Pinpoint the cell where the given text exists, returning its [X, Y] midpoint coordinate. 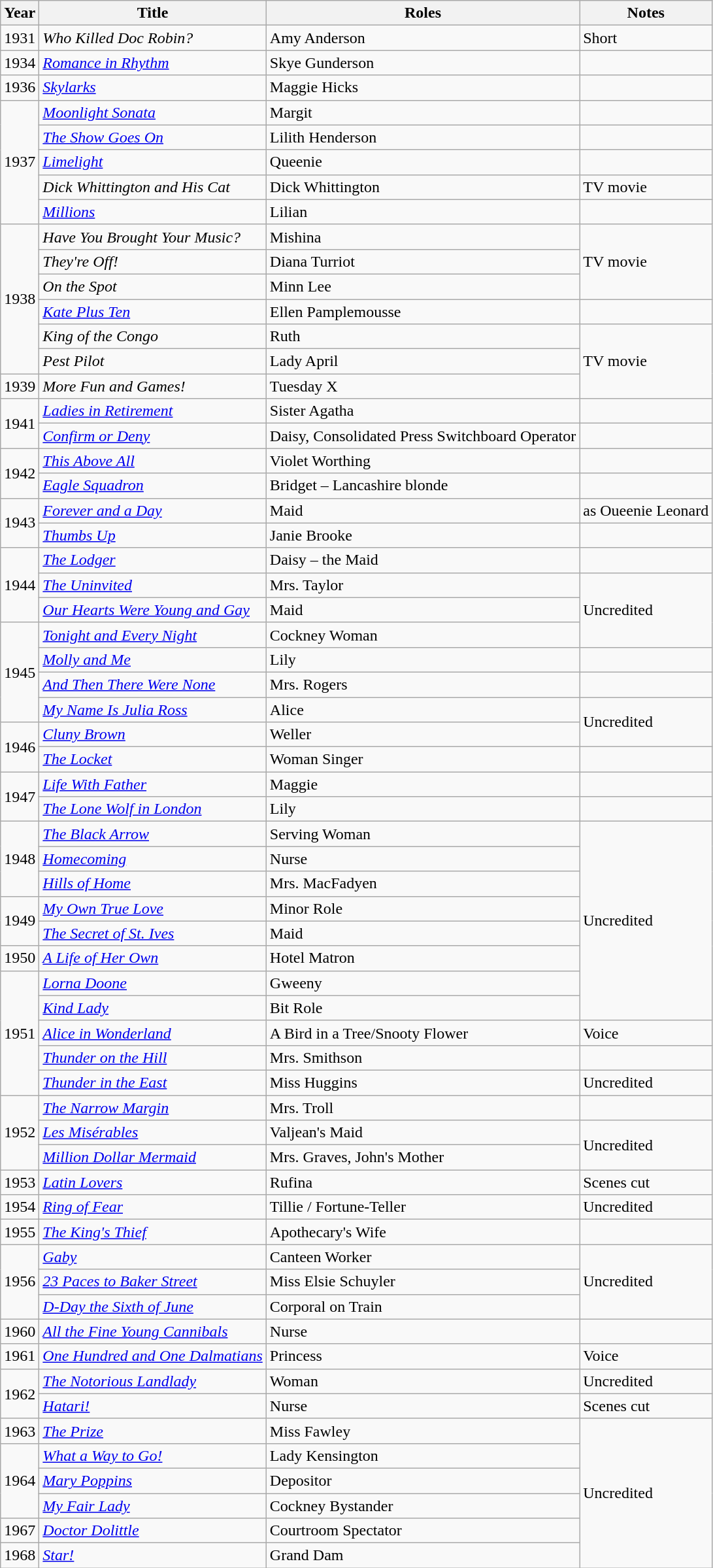
The Uninvited [153, 585]
Alice in Wonderland [153, 1033]
Life With Father [153, 784]
The Secret of St. Ives [153, 933]
Woman Singer [422, 759]
Ring of Fear [153, 1207]
Tonight and Every Night [153, 635]
Pest Pilot [153, 361]
Ruth [422, 337]
Ellen Pamplemousse [422, 312]
My Name Is Julia Ross [153, 709]
Princess [422, 1356]
My Fair Lady [153, 1505]
Eagle Squadron [153, 486]
Grand Dam [422, 1556]
Les Misérables [153, 1133]
A Life of Her Own [153, 958]
Alice [422, 709]
as Oueenie Leonard [646, 510]
Roles [422, 13]
Who Killed Doc Robin? [153, 38]
Doctor Dolittle [153, 1531]
Our Hearts Were Young and Gay [153, 610]
Miss Fawley [422, 1431]
1962 [20, 1393]
Mrs. Troll [422, 1108]
Hotel Matron [422, 958]
23 Paces to Baker Street [153, 1282]
Lady April [422, 361]
Rufina [422, 1182]
The Prize [153, 1431]
The Locket [153, 759]
1949 [20, 921]
And Then There Were None [153, 684]
Star! [153, 1556]
More Fun and Games! [153, 386]
Romance in Rhythm [153, 63]
1954 [20, 1207]
Corporal on Train [422, 1307]
This Above All [153, 461]
On the Spot [153, 286]
Lilian [422, 212]
Kate Plus Ten [153, 312]
Title [153, 13]
Diana Turriot [422, 261]
Lady Kensington [422, 1456]
Dick Whittington [422, 187]
Mrs. Graves, John's Mother [422, 1158]
Daisy, Consolidated Press Switchboard Operator [422, 436]
Margit [422, 112]
Violet Worthing [422, 461]
Sister Agatha [422, 411]
1947 [20, 797]
Thunder on the Hill [153, 1058]
1951 [20, 1033]
Skye Gunderson [422, 63]
Cockney Woman [422, 635]
1939 [20, 386]
Latin Lovers [153, 1182]
Weller [422, 735]
Confirm or Deny [153, 436]
One Hundred and One Dalmatians [153, 1356]
1936 [20, 88]
Mary Poppins [153, 1480]
Moonlight Sonata [153, 112]
The Black Arrow [153, 834]
Mrs. Taylor [422, 585]
The King's Thief [153, 1232]
Woman [422, 1381]
Thumbs Up [153, 535]
Mrs. Rogers [422, 684]
1938 [20, 299]
Apothecary's Wife [422, 1232]
The Notorious Landlady [153, 1381]
1937 [20, 162]
Homecoming [153, 859]
Millions [153, 212]
Year [20, 13]
1953 [20, 1182]
Cluny Brown [153, 735]
1943 [20, 523]
1952 [20, 1133]
1944 [20, 585]
Cockney Bystander [422, 1505]
1941 [20, 424]
Minn Lee [422, 286]
Daisy – the Maid [422, 560]
Amy Anderson [422, 38]
1960 [20, 1331]
1931 [20, 38]
The Lone Wolf in London [153, 809]
The Narrow Margin [153, 1108]
1961 [20, 1356]
Queenie [422, 162]
What a Way to Go! [153, 1456]
D-Day the Sixth of June [153, 1307]
1942 [20, 473]
Short [646, 38]
1968 [20, 1556]
Mrs. MacFadyen [422, 884]
1950 [20, 958]
1964 [20, 1480]
All the Fine Young Cannibals [153, 1331]
King of the Congo [153, 337]
Maggie Hicks [422, 88]
Gaby [153, 1257]
Forever and a Day [153, 510]
They're Off! [153, 261]
1948 [20, 859]
The Show Goes On [153, 137]
My Own True Love [153, 909]
A Bird in a Tree/Snooty Flower [422, 1033]
Limelight [153, 162]
Hatari! [153, 1406]
Minor Role [422, 909]
Thunder in the East [153, 1082]
Kind Lady [153, 1008]
Bridget – Lancashire blonde [422, 486]
Molly and Me [153, 659]
1967 [20, 1531]
Courtroom Spectator [422, 1531]
Miss Huggins [422, 1082]
1946 [20, 747]
Serving Woman [422, 834]
Notes [646, 13]
Mrs. Smithson [422, 1058]
Bit Role [422, 1008]
1945 [20, 672]
Tuesday X [422, 386]
1956 [20, 1282]
Skylarks [153, 88]
Depositor [422, 1480]
Million Dollar Mermaid [153, 1158]
Valjean's Maid [422, 1133]
Tillie / Fortune-Teller [422, 1207]
1955 [20, 1232]
Miss Elsie Schuyler [422, 1282]
Janie Brooke [422, 535]
Mishina [422, 237]
Dick Whittington and His Cat [153, 187]
1934 [20, 63]
Lorna Doone [153, 983]
The Lodger [153, 560]
Maggie [422, 784]
Canteen Worker [422, 1257]
Ladies in Retirement [153, 411]
Lilith Henderson [422, 137]
Have You Brought Your Music? [153, 237]
1963 [20, 1431]
Gweeny [422, 983]
Hills of Home [153, 884]
